Locate the cell with the specified text and output its (X, Y) center coordinate. 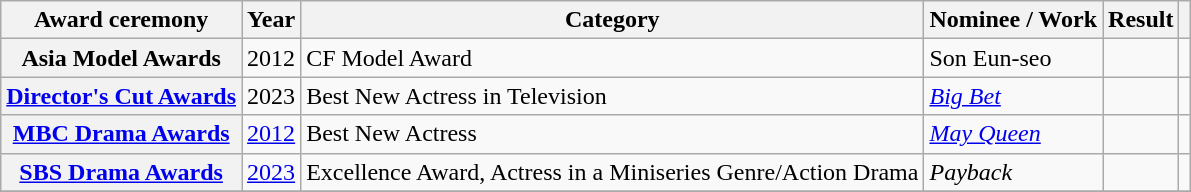
Payback (1014, 172)
Category (612, 20)
Asia Model Awards (122, 58)
CF Model Award (612, 58)
Result (1141, 20)
May Queen (1014, 134)
Best New Actress in Television (612, 96)
MBC Drama Awards (122, 134)
Big Bet (1014, 96)
Excellence Award, Actress in a Miniseries Genre/Action Drama (612, 172)
SBS Drama Awards (122, 172)
Year (272, 20)
Son Eun-seo (1014, 58)
Best New Actress (612, 134)
Director's Cut Awards (122, 96)
Nominee / Work (1014, 20)
Award ceremony (122, 20)
